Search for the cell housing the specified text and yield its [x, y] center coordinate. 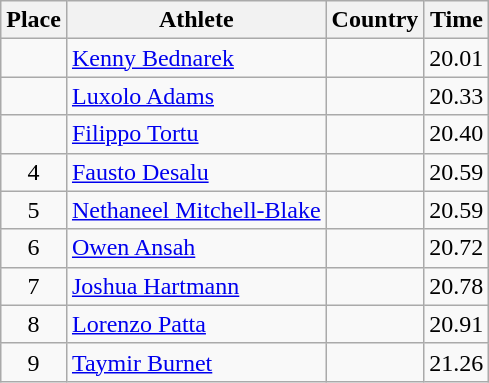
Nethaneel Mitchell-Blake [196, 210]
20.40 [456, 134]
6 [34, 248]
Owen Ansah [196, 248]
Filippo Tortu [196, 134]
Place [34, 20]
Athlete [196, 20]
20.01 [456, 58]
20.72 [456, 248]
7 [34, 286]
20.33 [456, 96]
Lorenzo Patta [196, 324]
Luxolo Adams [196, 96]
20.78 [456, 286]
8 [34, 324]
Fausto Desalu [196, 172]
21.26 [456, 362]
5 [34, 210]
4 [34, 172]
Taymir Burnet [196, 362]
9 [34, 362]
Kenny Bednarek [196, 58]
Joshua Hartmann [196, 286]
Country [375, 20]
Time [456, 20]
20.91 [456, 324]
